Determine the [X, Y] coordinate at the center of the cell enclosing the given text.  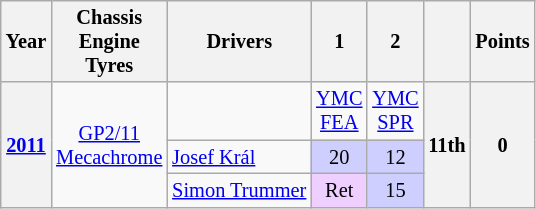
Ret [339, 190]
YMCFEA [339, 111]
Points [503, 41]
11th [446, 144]
ChassisEngineTyres [109, 41]
20 [339, 157]
0 [503, 144]
1 [339, 41]
12 [395, 157]
Drivers [239, 41]
YMCSPR [395, 111]
15 [395, 190]
Josef Král [239, 157]
2 [395, 41]
Year [26, 41]
Simon Trummer [239, 190]
GP2/11Mecachrome [109, 144]
2011 [26, 144]
